For the text-containing cell, return its midpoint in [x, y] coordinate format. 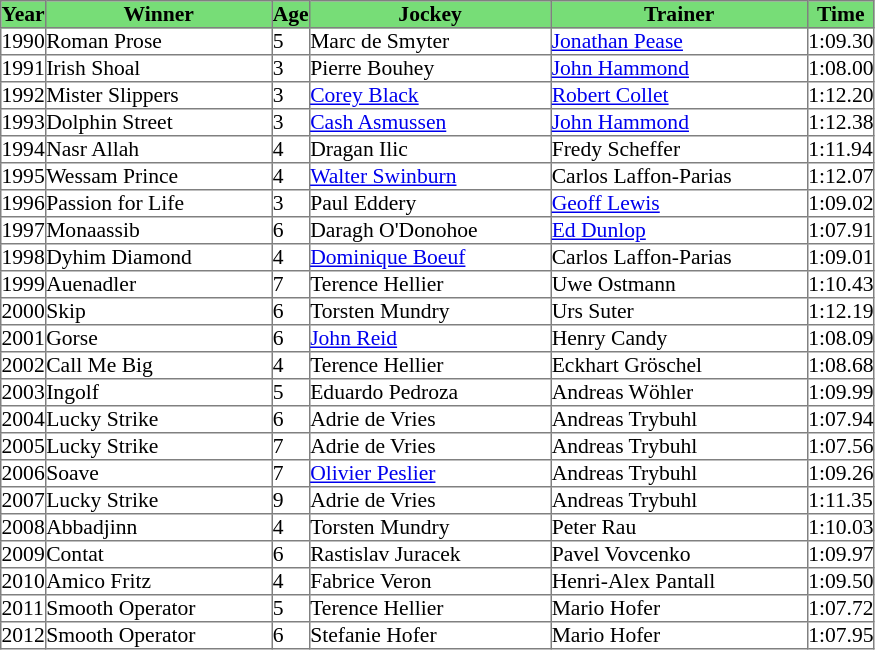
1996 [24, 204]
2012 [24, 636]
Walter Swinburn [430, 176]
1:09.02 [840, 204]
Daragh O'Donohoe [430, 230]
Dyhim Diamond [158, 258]
1:12.38 [840, 122]
2003 [24, 392]
1999 [24, 284]
2010 [24, 582]
Dominique Boeuf [430, 258]
Corey Black [430, 96]
2001 [24, 338]
2008 [24, 528]
1:12.19 [840, 312]
1:12.20 [840, 96]
Year [24, 14]
Monaassib [158, 230]
1:09.01 [840, 258]
Roman Prose [158, 42]
Call Me Big [158, 366]
Trainer [679, 14]
Contat [158, 554]
1993 [24, 122]
Urs Suter [679, 312]
Eckhart Gröschel [679, 366]
1:08.68 [840, 366]
Gorse [158, 338]
Dolphin Street [158, 122]
Ed Dunlop [679, 230]
Andreas Wöhler [679, 392]
Henri-Alex Pantall [679, 582]
Marc de Smyter [430, 42]
1:09.97 [840, 554]
1:10.03 [840, 528]
2000 [24, 312]
Wessam Prince [158, 176]
1992 [24, 96]
Stefanie Hofer [430, 636]
Henry Candy [679, 338]
Eduardo Pedroza [430, 392]
1:07.94 [840, 420]
Robert Collet [679, 96]
Soave [158, 474]
1990 [24, 42]
2007 [24, 500]
Jockey [430, 14]
1:09.26 [840, 474]
1:07.56 [840, 446]
1:09.30 [840, 42]
1991 [24, 68]
John Reid [430, 338]
Skip [158, 312]
1:08.09 [840, 338]
1998 [24, 258]
1:09.50 [840, 582]
Abbadjinn [158, 528]
Auenadler [158, 284]
Olivier Peslier [430, 474]
1:07.95 [840, 636]
9 [290, 500]
Time [840, 14]
Peter Rau [679, 528]
1:08.00 [840, 68]
Pavel Vovcenko [679, 554]
Geoff Lewis [679, 204]
1:12.07 [840, 176]
2002 [24, 366]
Irish Shoal [158, 68]
1995 [24, 176]
Uwe Ostmann [679, 284]
Jonathan Pease [679, 42]
Pierre Bouhey [430, 68]
1:10.43 [840, 284]
Dragan Ilic [430, 150]
Age [290, 14]
Cash Asmussen [430, 122]
Paul Eddery [430, 204]
2005 [24, 446]
Amico Fritz [158, 582]
1994 [24, 150]
2011 [24, 608]
Mister Slippers [158, 96]
1:09.99 [840, 392]
Rastislav Juracek [430, 554]
Winner [158, 14]
2004 [24, 420]
1:11.94 [840, 150]
2006 [24, 474]
1997 [24, 230]
1:11.35 [840, 500]
2009 [24, 554]
Fabrice Veron [430, 582]
1:07.72 [840, 608]
Fredy Scheffer [679, 150]
Ingolf [158, 392]
Passion for Life [158, 204]
Nasr Allah [158, 150]
1:07.91 [840, 230]
